Capture the cell that displays the provided text and extract its (X, Y) central coordinate. 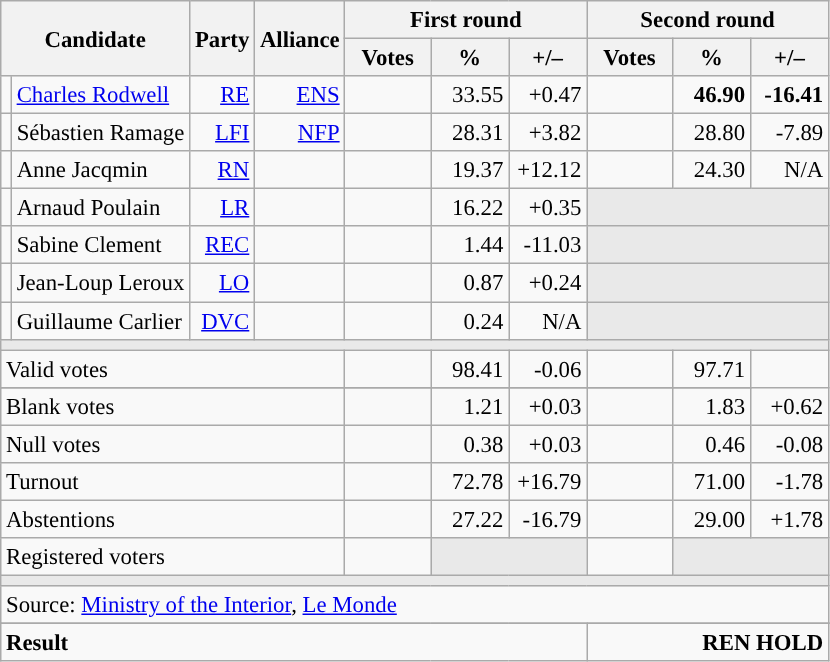
Turnout (173, 482)
DVC (222, 321)
RN (222, 170)
Sabine Clement (100, 245)
0.87 (469, 283)
NFP (300, 133)
Jean-Loup Leroux (100, 283)
Valid votes (173, 369)
19.37 (469, 170)
Charles Rodwell (100, 95)
27.22 (469, 519)
Alliance (300, 38)
+0.35 (548, 208)
+0.24 (548, 283)
-0.06 (548, 369)
Registered voters (173, 557)
-0.08 (789, 444)
0.38 (469, 444)
+3.82 (548, 133)
Arnaud Poulain (100, 208)
-16.41 (789, 95)
+0.47 (548, 95)
LR (222, 208)
1.83 (711, 406)
Anne Jacqmin (100, 170)
71.00 (711, 482)
-11.03 (548, 245)
-16.79 (548, 519)
-1.78 (789, 482)
+1.78 (789, 519)
Null votes (173, 444)
1.21 (469, 406)
-7.89 (789, 133)
Abstentions (173, 519)
REC (222, 245)
97.71 (711, 369)
72.78 (469, 482)
ENS (300, 95)
28.31 (469, 133)
+0.62 (789, 406)
Guillaume Carlier (100, 321)
REN HOLD (708, 643)
0.46 (711, 444)
1.44 (469, 245)
Blank votes (173, 406)
28.80 (711, 133)
Second round (708, 20)
LFI (222, 133)
RE (222, 95)
Sébastien Ramage (100, 133)
33.55 (469, 95)
29.00 (711, 519)
Candidate (96, 38)
First round (466, 20)
98.41 (469, 369)
+16.79 (548, 482)
46.90 (711, 95)
Party (222, 38)
+12.12 (548, 170)
16.22 (469, 208)
LO (222, 283)
Result (294, 643)
0.24 (469, 321)
24.30 (711, 170)
Source: Ministry of the Interior, Le Monde (415, 605)
